Output the (X, Y) coordinate of the center of the cell containing the given text.  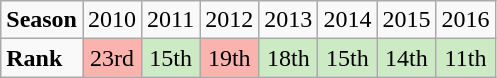
2010 (112, 20)
18th (288, 58)
2011 (171, 20)
2013 (288, 20)
2012 (230, 20)
23rd (112, 58)
14th (406, 58)
11th (466, 58)
Rank (42, 58)
Season (42, 20)
2014 (348, 20)
2015 (406, 20)
19th (230, 58)
2016 (466, 20)
